Find where the given text appears and provide that cell's center as (X, Y) coordinate. 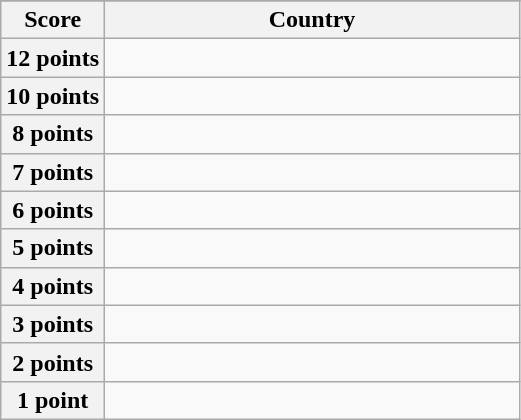
Score (53, 20)
1 point (53, 400)
6 points (53, 210)
Country (312, 20)
7 points (53, 172)
12 points (53, 58)
4 points (53, 286)
8 points (53, 134)
3 points (53, 324)
10 points (53, 96)
5 points (53, 248)
2 points (53, 362)
